Provide the [x, y] coordinate of the cell's center where the given text is located.  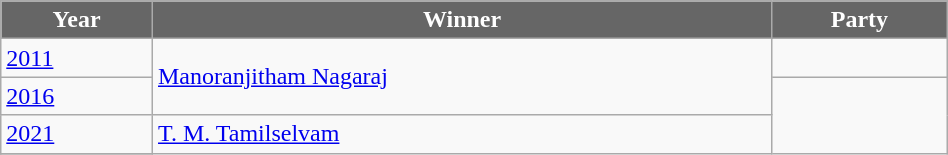
2021 [77, 134]
Manoranjitham Nagaraj [462, 77]
2011 [77, 58]
Year [77, 20]
2016 [77, 96]
T. M. Tamilselvam [462, 134]
Winner [462, 20]
Party [860, 20]
